Detect which cell encompasses the target text, then output its [x, y] center coordinate. 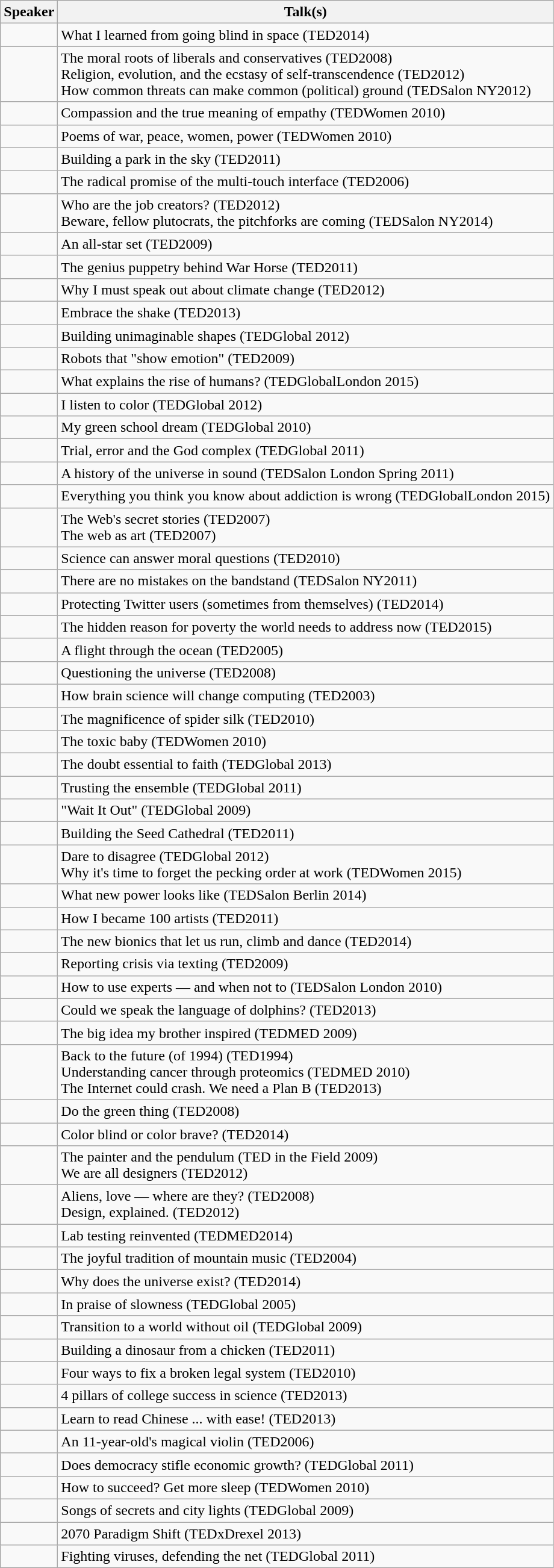
Speaker [29, 12]
How to succeed? Get more sleep (TEDWomen 2010) [306, 1487]
Back to the future (of 1994) (TED1994) Understanding cancer through proteomics (TEDMED 2010) The Internet could crash. We need a Plan B (TED2013) [306, 1072]
Aliens, love — where are they? (TED2008) Design, explained. (TED2012) [306, 1204]
Questioning the universe (TED2008) [306, 673]
The big idea my brother inspired (TEDMED 2009) [306, 1033]
Poems of war, peace, women, power (TEDWomen 2010) [306, 136]
What new power looks like (TEDSalon Berlin 2014) [306, 895]
2070 Paradigm Shift (TEDxDrexel 2013) [306, 1534]
A history of the universe in sound (TEDSalon London Spring 2011) [306, 473]
Reporting crisis via texting (TED2009) [306, 964]
Compassion and the true meaning of empathy (TEDWomen 2010) [306, 113]
What explains the rise of humans? (TEDGlobalLondon 2015) [306, 382]
The painter and the pendulum (TED in the Field 2009) We are all designers (TED2012) [306, 1166]
The doubt essential to faith (TEDGlobal 2013) [306, 765]
Protecting Twitter users (sometimes from themselves) (TED2014) [306, 604]
The toxic baby (TEDWomen 2010) [306, 742]
Transition to a world without oil (TEDGlobal 2009) [306, 1327]
Trusting the ensemble (TEDGlobal 2011) [306, 788]
Talk(s) [306, 12]
A flight through the ocean (TED2005) [306, 650]
An all-star set (TED2009) [306, 244]
Everything you think you know about addiction is wrong (TEDGlobalLondon 2015) [306, 496]
The hidden reason for poverty the world needs to address now (TED2015) [306, 627]
There are no mistakes on the bandstand (TEDSalon NY2011) [306, 581]
Lab testing reinvented (TEDMED2014) [306, 1236]
The new bionics that let us run, climb and dance (TED2014) [306, 941]
Four ways to fix a broken legal system (TED2010) [306, 1373]
Building the Seed Cathedral (TED2011) [306, 833]
The Web's secret stories (TED2007) The web as art (TED2007) [306, 527]
Building unimaginable shapes (TEDGlobal 2012) [306, 335]
The radical promise of the multi-touch interface (TED2006) [306, 182]
Songs of secrets and city lights (TEDGlobal 2009) [306, 1510]
Building a park in the sky (TED2011) [306, 159]
Why I must speak out about climate change (TED2012) [306, 290]
How to use experts — and when not to (TEDSalon London 2010) [306, 987]
Why does the universe exist? (TED2014) [306, 1281]
What I learned from going blind in space (TED2014) [306, 35]
Trial, error and the God complex (TEDGlobal 2011) [306, 450]
4 pillars of college success in science (TED2013) [306, 1396]
"Wait It Out" (TEDGlobal 2009) [306, 810]
Does democracy stifle economic growth? (TEDGlobal 2011) [306, 1464]
The genius puppetry behind War Horse (TED2011) [306, 267]
Embrace the shake (TED2013) [306, 313]
Could we speak the language of dolphins? (TED2013) [306, 1010]
In praise of slowness (TEDGlobal 2005) [306, 1304]
Fighting viruses, defending the net (TEDGlobal 2011) [306, 1557]
My green school dream (TEDGlobal 2010) [306, 428]
I listen to color (TEDGlobal 2012) [306, 405]
Do the green thing (TED2008) [306, 1111]
Color blind or color brave? (TED2014) [306, 1134]
Building a dinosaur from a chicken (TED2011) [306, 1350]
The magnificence of spider silk (TED2010) [306, 718]
The joyful tradition of mountain music (TED2004) [306, 1258]
Robots that "show emotion" (TED2009) [306, 359]
An 11-year-old's magical violin (TED2006) [306, 1442]
Who are the job creators? (TED2012) Beware, fellow plutocrats, the pitchforks are coming (TEDSalon NY2014) [306, 213]
Science can answer moral questions (TED2010) [306, 558]
How brain science will change computing (TED2003) [306, 695]
Learn to read Chinese ... with ease! (TED2013) [306, 1419]
How I became 100 artists (TED2011) [306, 918]
Dare to disagree (TEDGlobal 2012) Why it's time to forget the pecking order at work (TEDWomen 2015) [306, 865]
